Search for the cell housing the specified text and yield its [X, Y] center coordinate. 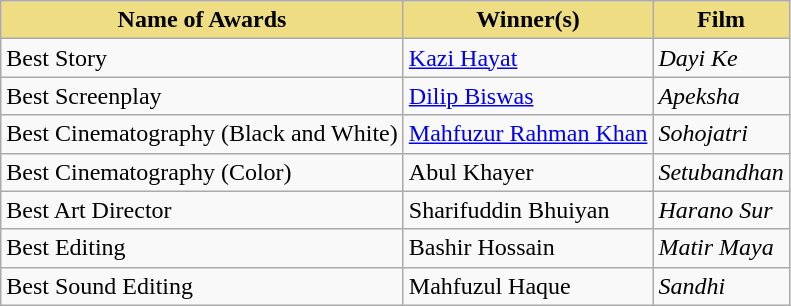
Film [721, 20]
Mahfuzur Rahman Khan [528, 134]
Best Cinematography (Color) [202, 172]
Matir Maya [721, 248]
Best Sound Editing [202, 286]
Harano Sur [721, 210]
Winner(s) [528, 20]
Dilip Biswas [528, 96]
Best Cinematography (Black and White) [202, 134]
Best Story [202, 58]
Sharifuddin Bhuiyan [528, 210]
Bashir Hossain [528, 248]
Best Art Director [202, 210]
Mahfuzul Haque [528, 286]
Dayi Ke [721, 58]
Sohojatri [721, 134]
Sandhi [721, 286]
Apeksha [721, 96]
Best Editing [202, 248]
Best Screenplay [202, 96]
Name of Awards [202, 20]
Setubandhan [721, 172]
Kazi Hayat [528, 58]
Abul Khayer [528, 172]
